Locate the cell with the specified text and output its (x, y) center coordinate. 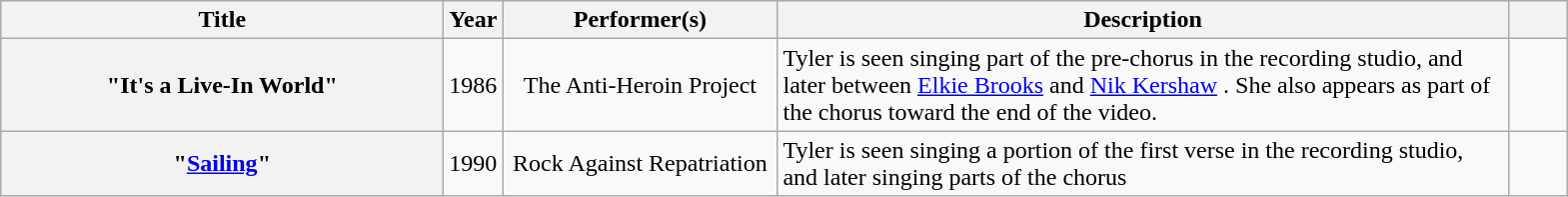
Title (222, 20)
Performer(s) (640, 20)
1990 (474, 164)
Rock Against Repatriation (640, 164)
Tyler is seen singing a portion of the first verse in the recording studio, and later singing parts of the chorus (1143, 164)
1986 (474, 85)
Year (474, 20)
"Sailing" (222, 164)
"It's a Live-In World" (222, 85)
Description (1143, 20)
The Anti-Heroin Project (640, 85)
